Determine the (x, y) coordinate at the center of the cell enclosing the given text.  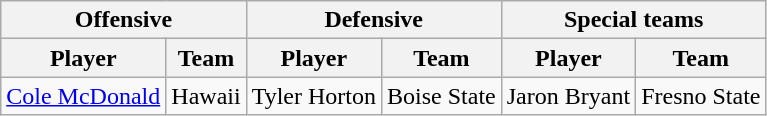
Fresno State (701, 96)
Offensive (124, 20)
Cole McDonald (84, 96)
Hawaii (206, 96)
Special teams (634, 20)
Boise State (442, 96)
Jaron Bryant (568, 96)
Defensive (374, 20)
Tyler Horton (314, 96)
